Return [x, y] of the center of cell containing provided text 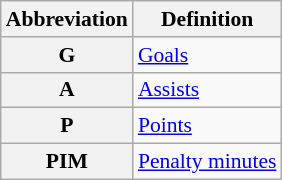
P [67, 126]
Abbreviation [67, 19]
Assists [208, 90]
PIM [67, 162]
Definition [208, 19]
A [67, 90]
Points [208, 126]
Penalty minutes [208, 162]
G [67, 55]
Goals [208, 55]
